Scan for the cell matching the given text and deliver its [X, Y] coordinate at center. 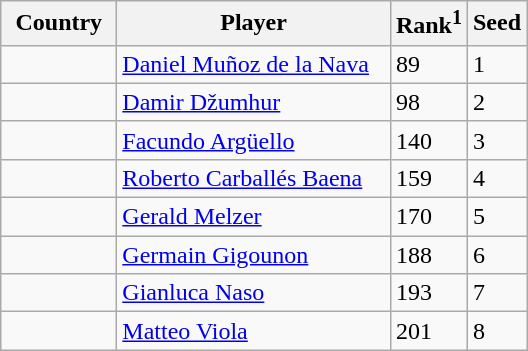
Roberto Carballés Baena [254, 178]
Matteo Viola [254, 331]
1 [496, 64]
4 [496, 178]
6 [496, 255]
Player [254, 24]
140 [428, 140]
Country [59, 24]
193 [428, 293]
Rank1 [428, 24]
89 [428, 64]
Daniel Muñoz de la Nava [254, 64]
Facundo Argüello [254, 140]
Gianluca Naso [254, 293]
5 [496, 217]
Damir Džumhur [254, 102]
98 [428, 102]
201 [428, 331]
170 [428, 217]
Gerald Melzer [254, 217]
Germain Gigounon [254, 255]
3 [496, 140]
159 [428, 178]
7 [496, 293]
2 [496, 102]
188 [428, 255]
8 [496, 331]
Seed [496, 24]
